Capture the cell that displays the provided text and extract its (X, Y) central coordinate. 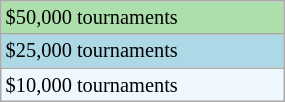
$50,000 tournaments (142, 17)
$25,000 tournaments (142, 51)
$10,000 tournaments (142, 85)
